Locate the cell with the specified text and output its [x, y] center coordinate. 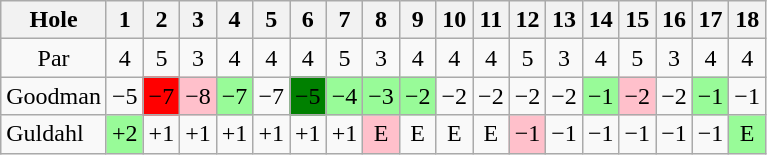
18 [748, 20]
8 [382, 20]
12 [528, 20]
−8 [198, 96]
−3 [382, 96]
7 [344, 20]
Guldahl [54, 134]
Hole [54, 20]
13 [564, 20]
16 [674, 20]
14 [600, 20]
11 [492, 20]
15 [638, 20]
1 [124, 20]
2 [162, 20]
10 [454, 20]
6 [308, 20]
9 [418, 20]
Goodman [54, 96]
+2 [124, 134]
−4 [344, 96]
17 [710, 20]
Par [54, 58]
